Detect which cell encompasses the target text, then output its [X, Y] center coordinate. 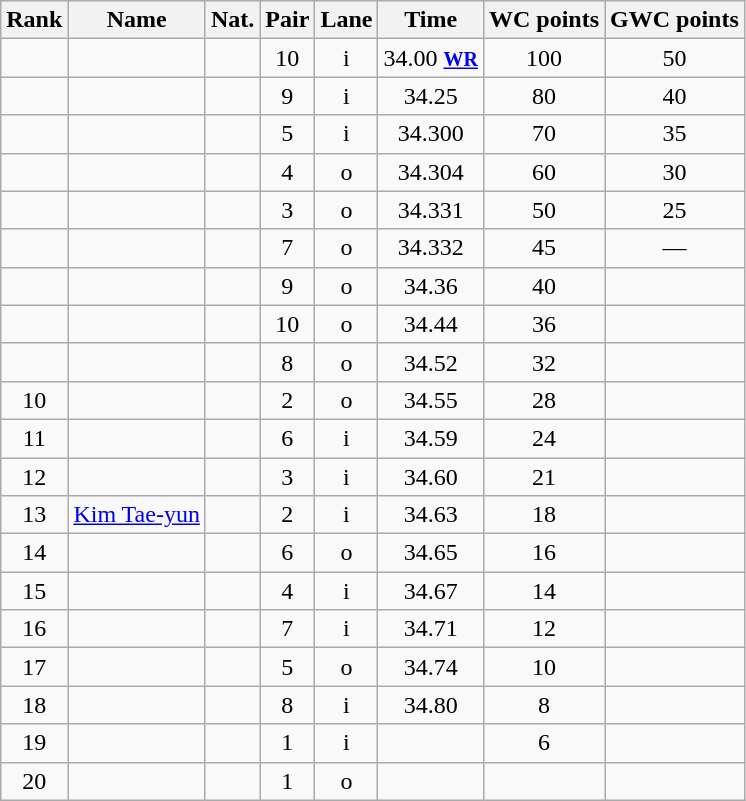
Pair [288, 20]
— [675, 248]
15 [34, 591]
Rank [34, 20]
17 [34, 667]
34.331 [431, 210]
34.67 [431, 591]
34.304 [431, 172]
Nat. [232, 20]
34.80 [431, 705]
30 [675, 172]
21 [544, 477]
32 [544, 362]
34.25 [431, 96]
60 [544, 172]
34.300 [431, 134]
GWC points [675, 20]
34.60 [431, 477]
35 [675, 134]
Name [137, 20]
80 [544, 96]
19 [34, 743]
20 [34, 781]
13 [34, 515]
70 [544, 134]
34.65 [431, 553]
28 [544, 400]
34.00 WR [431, 58]
WC points [544, 20]
100 [544, 58]
34.44 [431, 324]
34.74 [431, 667]
34.36 [431, 286]
36 [544, 324]
34.71 [431, 629]
24 [544, 438]
25 [675, 210]
34.52 [431, 362]
34.63 [431, 515]
Time [431, 20]
Kim Tae-yun [137, 515]
34.55 [431, 400]
11 [34, 438]
34.59 [431, 438]
45 [544, 248]
Lane [346, 20]
34.332 [431, 248]
